Find where the given text appears and provide that cell's center as [X, Y] coordinate. 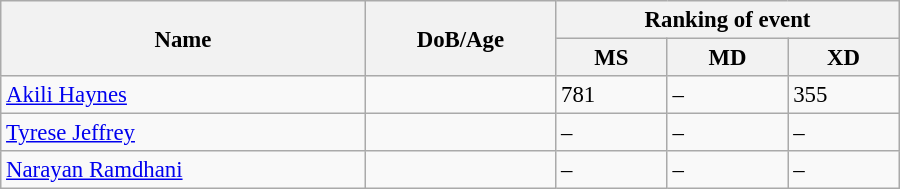
781 [612, 95]
355 [844, 95]
XD [844, 58]
Tyrese Jeffrey [183, 133]
Name [183, 38]
Akili Haynes [183, 95]
Ranking of event [728, 20]
Narayan Ramdhani [183, 170]
MD [728, 58]
DoB/Age [460, 38]
MS [612, 58]
